Provide the [x, y] coordinate of the cell's center where the given text is located.  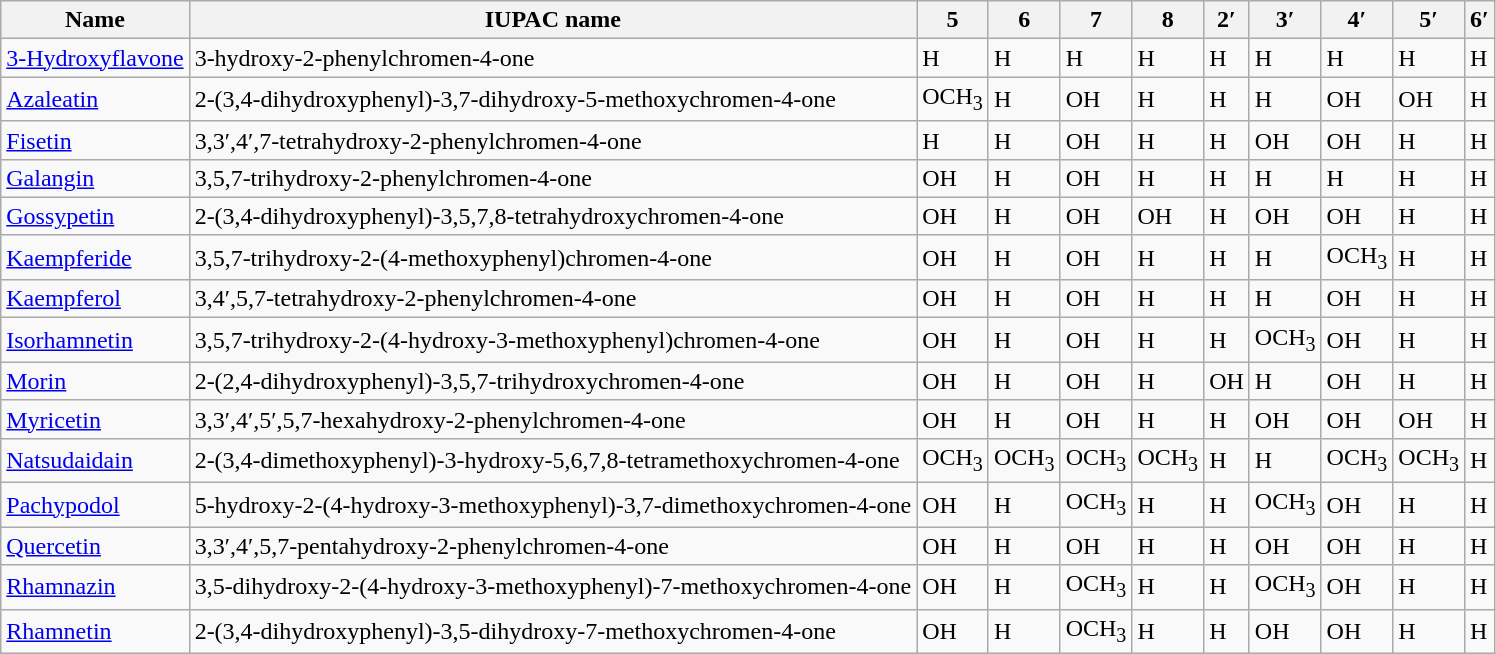
2-(3,4-dihydroxyphenyl)-3,5,7,8-tetrahydroxychromen-4-one [553, 216]
Pachypodol [95, 505]
3,5-dihydroxy-2-(4-hydroxy-3-methoxyphenyl)-7-methoxychromen-4-one [553, 587]
6 [1024, 20]
Fisetin [95, 140]
2-(3,4-dihydroxyphenyl)-3,5-dihydroxy-7-methoxychromen-4-one [553, 631]
Kaempferide [95, 257]
Rhamnetin [95, 631]
Rhamnazin [95, 587]
3,4′,5,7-tetrahydroxy-2-phenylchromen-4-one [553, 299]
6′ [1480, 20]
3,5,7-trihydroxy-2-phenylchromen-4-one [553, 178]
8 [1168, 20]
IUPAC name [553, 20]
Kaempferol [95, 299]
3,3′,4′,5′,5,7-hexahydroxy-2-phenylchromen-4-one [553, 419]
3-hydroxy-2-phenylchromen-4-one [553, 58]
Myricetin [95, 419]
5-hydroxy-2-(4-hydroxy-3-methoxyphenyl)-3,7-dimethoxychromen-4-one [553, 505]
7 [1096, 20]
Galangin [95, 178]
3,3′,4′,5,7-pentahydroxy-2-phenylchromen-4-one [553, 546]
5 [953, 20]
2′ [1227, 20]
Name [95, 20]
3,5,7-trihydroxy-2-(4-methoxyphenyl)chromen-4-one [553, 257]
4′ [1357, 20]
Azaleatin [95, 99]
2-(2,4-dihydroxyphenyl)-3,5,7-trihydroxychromen-4-one [553, 381]
Morin [95, 381]
2-(3,4-dimethoxyphenyl)-3-hydroxy-5,6,7,8-tetramethoxychromen-4-one [553, 460]
5′ [1429, 20]
Natsudaidain [95, 460]
Gossypetin [95, 216]
Quercetin [95, 546]
3,3′,4′,7-tetrahydroxy-2-phenylchromen-4-one [553, 140]
2-(3,4-dihydroxyphenyl)-3,7-dihydroxy-5-methoxychromen-4-one [553, 99]
3′ [1285, 20]
3-Hydroxyflavone [95, 58]
3,5,7-trihydroxy-2-(4-hydroxy-3-methoxyphenyl)chromen-4-one [553, 340]
Isorhamnetin [95, 340]
